Output the (X, Y) coordinate of the center of the cell containing the given text.  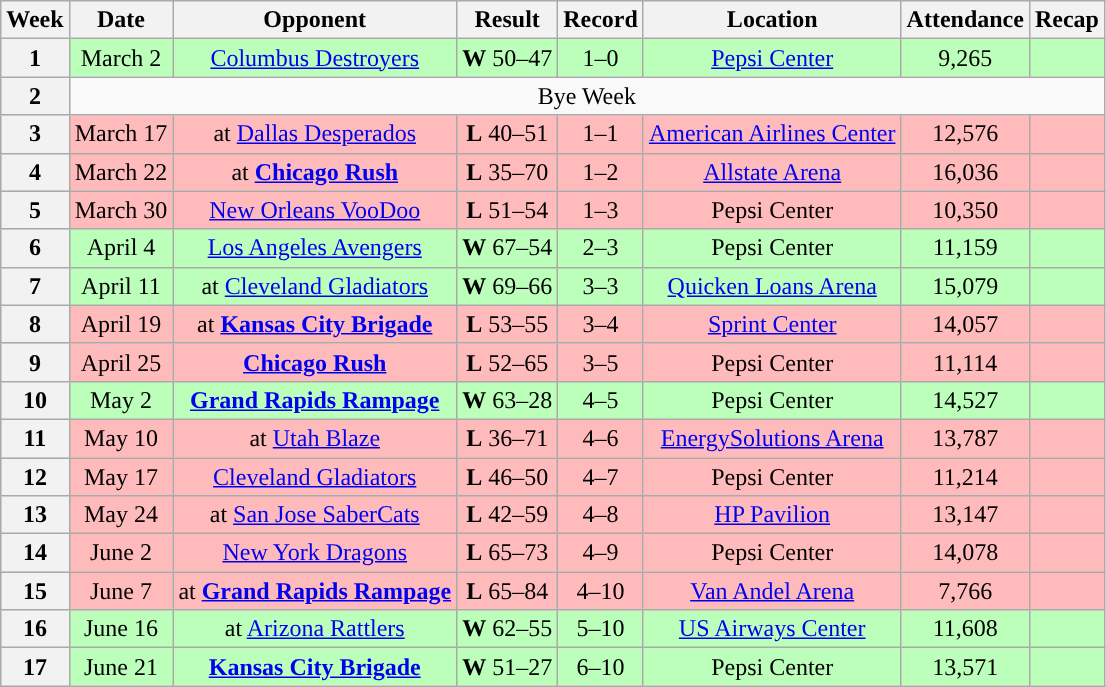
June 16 (121, 629)
Sprint Center (772, 324)
10,350 (965, 210)
EnergySolutions Arena (772, 438)
April 25 (121, 362)
May 10 (121, 438)
Attendance (965, 20)
W 50–47 (508, 58)
L 46–50 (508, 477)
6–10 (601, 667)
1 (35, 58)
W 62–55 (508, 629)
HP Pavilion (772, 515)
L 65–73 (508, 553)
L 42–59 (508, 515)
Grand Rapids Rampage (315, 400)
Bye Week (586, 96)
Opponent (315, 20)
Cleveland Gladiators (315, 477)
3–4 (601, 324)
Columbus Destroyers (315, 58)
at Utah Blaze (315, 438)
13 (35, 515)
Quicken Loans Arena (772, 286)
March 17 (121, 134)
at Grand Rapids Rampage (315, 591)
at Chicago Rush (315, 172)
US Airways Center (772, 629)
L 51–54 (508, 210)
at Dallas Desperados (315, 134)
13,571 (965, 667)
Chicago Rush (315, 362)
4–7 (601, 477)
at Cleveland Gladiators (315, 286)
4–5 (601, 400)
4–6 (601, 438)
June 2 (121, 553)
14,057 (965, 324)
Result (508, 20)
Allstate Arena (772, 172)
11,214 (965, 477)
Record (601, 20)
New York Dragons (315, 553)
1–1 (601, 134)
April 4 (121, 248)
15 (35, 591)
L 53–55 (508, 324)
13,147 (965, 515)
8 (35, 324)
Los Angeles Avengers (315, 248)
11,608 (965, 629)
L 35–70 (508, 172)
at Arizona Rattlers (315, 629)
New Orleans VooDoo (315, 210)
L 36–71 (508, 438)
Week (35, 20)
14,078 (965, 553)
6 (35, 248)
L 40–51 (508, 134)
5 (35, 210)
April 19 (121, 324)
14,527 (965, 400)
17 (35, 667)
3–3 (601, 286)
Recap (1066, 20)
W 69–66 (508, 286)
Kansas City Brigade (315, 667)
W 67–54 (508, 248)
2–3 (601, 248)
11 (35, 438)
10 (35, 400)
W 51–27 (508, 667)
4–8 (601, 515)
11,159 (965, 248)
15,079 (965, 286)
L 52–65 (508, 362)
W 63–28 (508, 400)
3–5 (601, 362)
16,036 (965, 172)
5–10 (601, 629)
14 (35, 553)
16 (35, 629)
Location (772, 20)
May 2 (121, 400)
Van Andel Arena (772, 591)
4–9 (601, 553)
American Airlines Center (772, 134)
March 22 (121, 172)
12 (35, 477)
March 2 (121, 58)
4 (35, 172)
March 30 (121, 210)
at Kansas City Brigade (315, 324)
May 17 (121, 477)
3 (35, 134)
Date (121, 20)
7 (35, 286)
1–0 (601, 58)
April 11 (121, 286)
1–2 (601, 172)
12,576 (965, 134)
7,766 (965, 591)
June 7 (121, 591)
L 65–84 (508, 591)
4–10 (601, 591)
June 21 (121, 667)
2 (35, 96)
at San Jose SaberCats (315, 515)
1–3 (601, 210)
9 (35, 362)
13,787 (965, 438)
11,114 (965, 362)
May 24 (121, 515)
9,265 (965, 58)
